Output the (X, Y) coordinate of the center of the cell containing the given text.  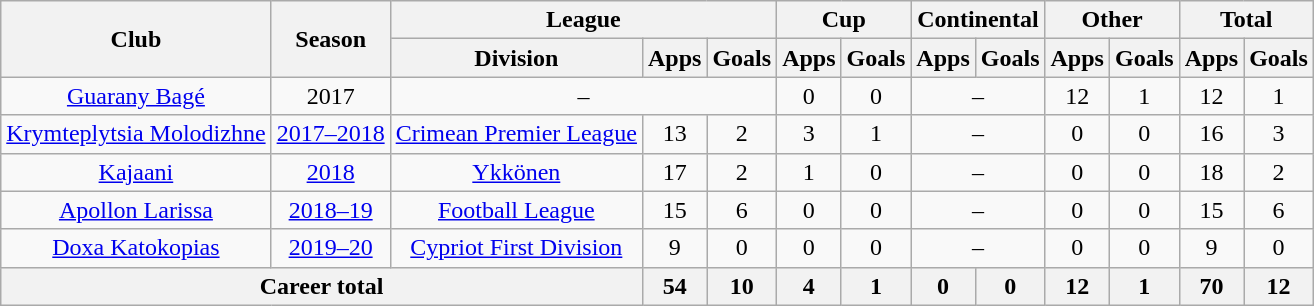
Kajaani (136, 172)
2017–2018 (330, 134)
17 (674, 172)
League (583, 20)
Continental (978, 20)
Season (330, 39)
Doxa Katokopias (136, 248)
Ykkönen (516, 172)
2018 (330, 172)
13 (674, 134)
Football League (516, 210)
Apollon Larissa (136, 210)
Cup (844, 20)
18 (1211, 172)
Total (1246, 20)
10 (742, 286)
Crimean Premier League (516, 134)
Division (516, 58)
70 (1211, 286)
54 (674, 286)
Club (136, 39)
2017 (330, 96)
2018–19 (330, 210)
2019–20 (330, 248)
Cypriot First Division (516, 248)
Other (1112, 20)
Krymteplytsia Molodizhne (136, 134)
16 (1211, 134)
Guarany Bagé (136, 96)
4 (809, 286)
Career total (322, 286)
